Provide the (x, y) coordinate of the cell's center where the given text is located.  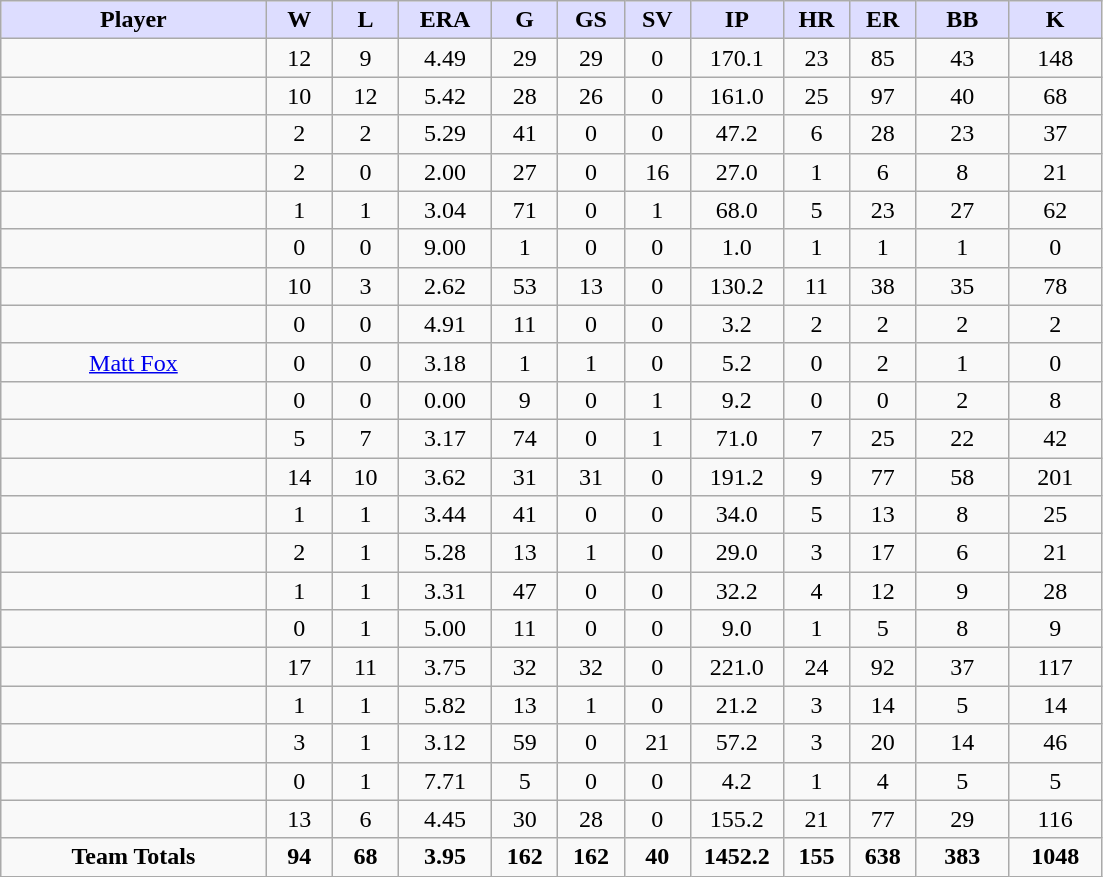
3.95 (446, 857)
1.0 (736, 248)
26 (591, 96)
5.42 (446, 96)
161.0 (736, 96)
201 (1056, 477)
3.2 (736, 324)
47.2 (736, 134)
148 (1056, 58)
4.49 (446, 58)
117 (1056, 667)
HR (816, 20)
5.82 (446, 705)
74 (524, 438)
85 (883, 58)
27.0 (736, 172)
3.17 (446, 438)
5.28 (446, 553)
97 (883, 96)
3.31 (446, 591)
2.00 (446, 172)
34.0 (736, 515)
4.2 (736, 781)
IP (736, 20)
1452.2 (736, 857)
W (299, 20)
1048 (1056, 857)
24 (816, 667)
57.2 (736, 743)
3.75 (446, 667)
GS (591, 20)
42 (1056, 438)
2.62 (446, 286)
4.45 (446, 819)
116 (1056, 819)
130.2 (736, 286)
3.18 (446, 362)
Team Totals (134, 857)
BB (962, 20)
62 (1056, 210)
221.0 (736, 667)
71.0 (736, 438)
16 (657, 172)
5.29 (446, 134)
58 (962, 477)
3.12 (446, 743)
SV (657, 20)
638 (883, 857)
20 (883, 743)
L (365, 20)
94 (299, 857)
5.2 (736, 362)
38 (883, 286)
43 (962, 58)
155 (816, 857)
32.2 (736, 591)
35 (962, 286)
191.2 (736, 477)
383 (962, 857)
53 (524, 286)
0.00 (446, 400)
3.44 (446, 515)
9.2 (736, 400)
ERA (446, 20)
G (524, 20)
71 (524, 210)
3.62 (446, 477)
47 (524, 591)
ER (883, 20)
22 (962, 438)
21.2 (736, 705)
4.91 (446, 324)
68.0 (736, 210)
K (1056, 20)
155.2 (736, 819)
46 (1056, 743)
7.71 (446, 781)
170.1 (736, 58)
9.00 (446, 248)
29.0 (736, 553)
5.00 (446, 629)
Player (134, 20)
3.04 (446, 210)
9.0 (736, 629)
78 (1056, 286)
59 (524, 743)
92 (883, 667)
30 (524, 819)
Matt Fox (134, 362)
